For the text-containing cell, return its midpoint in [X, Y] coordinate format. 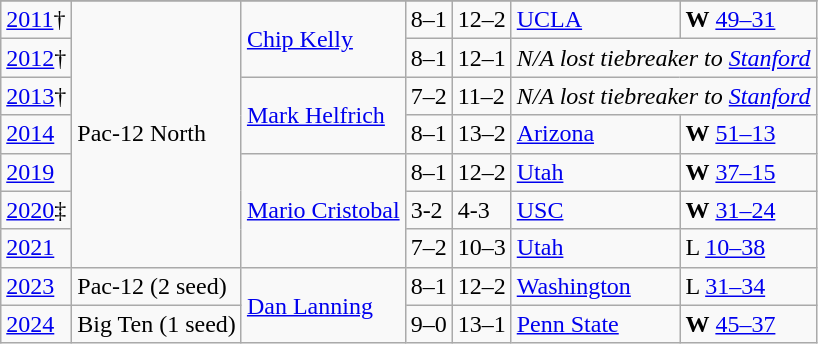
Big Ten (1 seed) [157, 324]
13–1 [482, 324]
2011† [36, 20]
11–2 [482, 96]
2012† [36, 58]
W 31–24 [748, 210]
Mark Helfrich [323, 115]
2023 [36, 286]
Arizona [596, 134]
2019 [36, 172]
3-2 [428, 210]
Mario Cristobal [323, 210]
2020‡ [36, 210]
4-3 [482, 210]
Pac-12 North [157, 134]
13–2 [482, 134]
L 10–38 [748, 248]
2024 [36, 324]
Pac-12 (2 seed) [157, 286]
9–0 [428, 324]
Chip Kelly [323, 39]
2014 [36, 134]
L 31–34 [748, 286]
UCLA [596, 20]
W 49–31 [748, 20]
2021 [36, 248]
Dan Lanning [323, 305]
W 37–15 [748, 172]
USC [596, 210]
W 45–37 [748, 324]
Washington [596, 286]
2013† [36, 96]
Penn State [596, 324]
W 51–13 [748, 134]
10–3 [482, 248]
12–1 [482, 58]
